Pinpoint the cell where the given text exists, returning its [x, y] midpoint coordinate. 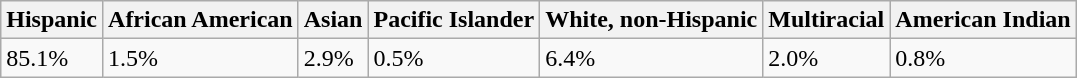
White, non-Hispanic [652, 20]
American Indian [983, 20]
0.5% [454, 58]
6.4% [652, 58]
85.1% [52, 58]
Hispanic [52, 20]
2.9% [333, 58]
Multiracial [826, 20]
0.8% [983, 58]
Asian [333, 20]
2.0% [826, 58]
Pacific Islander [454, 20]
African American [201, 20]
1.5% [201, 58]
